Identify which cell holds the provided text, then report its [x, y] central coordinate. 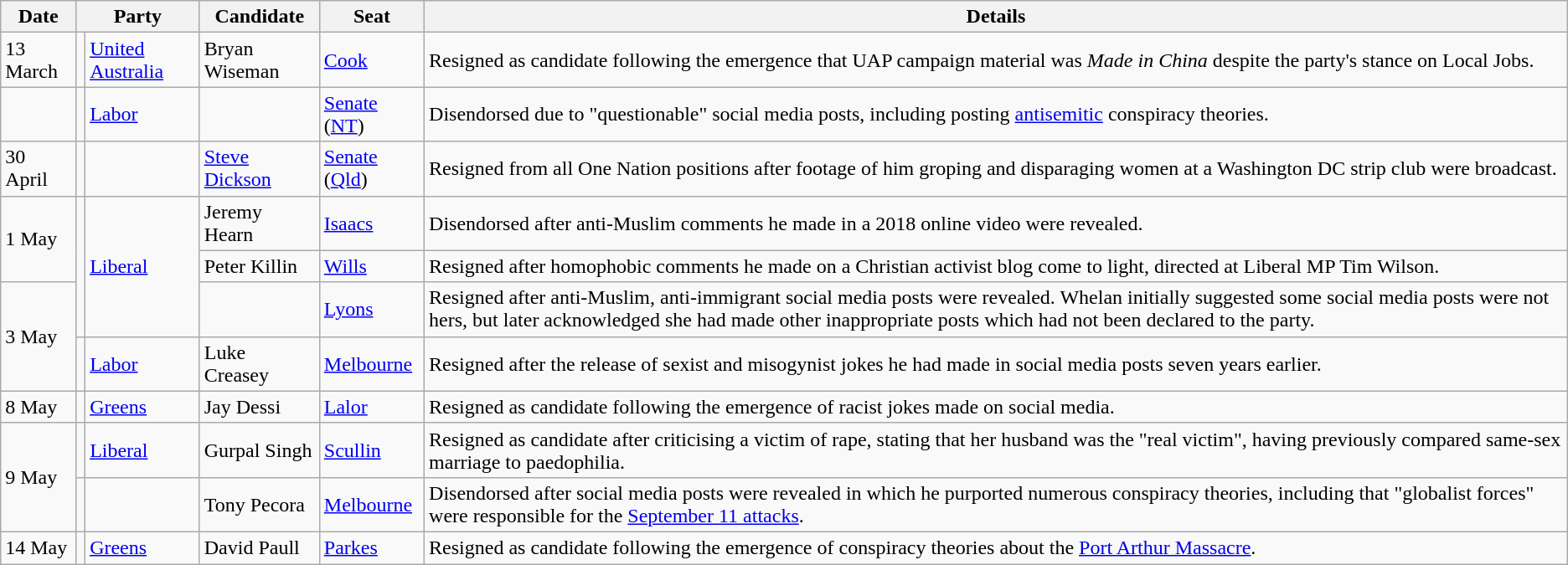
Resigned as candidate following the emergence of racist jokes made on social media. [997, 407]
Candidate [260, 17]
Wills [372, 266]
Lyons [372, 310]
Party [138, 17]
Senate (Qld) [372, 169]
Date [39, 17]
Tony Pecora [260, 504]
Resigned as candidate following the emergence that UAP campaign material was Made in China despite the party's stance on Local Jobs. [997, 60]
Resigned from all One Nation positions after footage of him groping and disparaging women at a Washington DC strip club were broadcast. [997, 169]
Jeremy Hearn [260, 223]
30 April [39, 169]
14 May [39, 547]
Details [997, 17]
Bryan Wiseman [260, 60]
9 May [39, 477]
Jay Dessi [260, 407]
David Paull [260, 547]
Scullin [372, 450]
Disendorsed due to "questionable" social media posts, including posting antisemitic conspiracy theories. [997, 114]
Peter Killin [260, 266]
Luke Creasey [260, 363]
Steve Dickson [260, 169]
Resigned as candidate following the emergence of conspiracy theories about the Port Arthur Massacre. [997, 547]
Resigned after homophobic comments he made on a Christian activist blog come to light, directed at Liberal MP Tim Wilson. [997, 266]
Lalor [372, 407]
3 May [39, 336]
Cook [372, 60]
Disendorsed after anti-Muslim comments he made in a 2018 online video were revealed. [997, 223]
13 March [39, 60]
Seat [372, 17]
Gurpal Singh [260, 450]
1 May [39, 239]
United Australia [142, 60]
Isaacs [372, 223]
8 May [39, 407]
Senate (NT) [372, 114]
Resigned after the release of sexist and misogynist jokes he had made in social media posts seven years earlier. [997, 363]
Parkes [372, 547]
